From the cell containing the given text, extract its center point as [X, Y] coordinate. 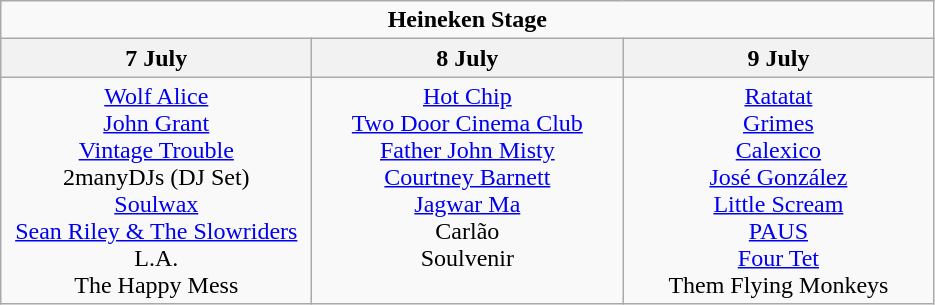
Hot ChipTwo Door Cinema ClubFather John MistyCourtney BarnettJagwar MaCarlãoSoulvenir [468, 190]
RatatatGrimesCalexicoJosé GonzálezLittle ScreamPAUSFour TetThem Flying Monkeys [778, 190]
Heineken Stage [468, 20]
Wolf AliceJohn GrantVintage Trouble2manyDJs (DJ Set)SoulwaxSean Riley & The SlowridersL.A.The Happy Mess [156, 190]
9 July [778, 58]
7 July [156, 58]
8 July [468, 58]
